Search for the cell housing the specified text and yield its [x, y] center coordinate. 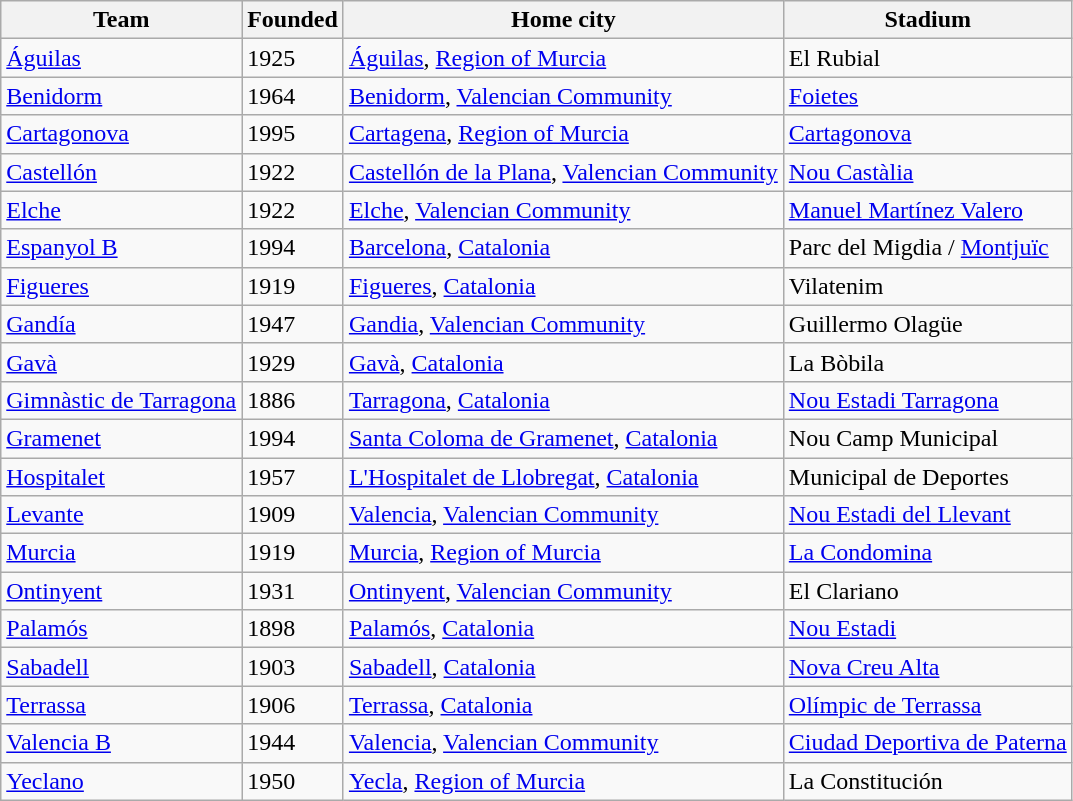
Yecla, Region of Murcia [563, 781]
Nou Estadi del Llevant [928, 515]
Benidorm, Valencian Community [563, 96]
1957 [293, 477]
Águilas, Region of Murcia [563, 58]
Guillermo Olagüe [928, 324]
La Constitución [928, 781]
Tarragona, Catalonia [563, 400]
El Clariano [928, 591]
Elche [122, 210]
1898 [293, 629]
Valencia B [122, 743]
Olímpic de Terrassa [928, 705]
Levante [122, 515]
Espanyol B [122, 248]
Terrassa, Catalonia [563, 705]
Castellón de la Plana, Valencian Community [563, 172]
Castellón [122, 172]
Foietes [928, 96]
1906 [293, 705]
1929 [293, 362]
Barcelona, Catalonia [563, 248]
Palamós, Catalonia [563, 629]
Cartagena, Region of Murcia [563, 134]
Gavà, Catalonia [563, 362]
Stadium [928, 20]
Hospitalet [122, 477]
La Condomina [928, 553]
1886 [293, 400]
Sabadell, Catalonia [563, 667]
1931 [293, 591]
Gramenet [122, 438]
1950 [293, 781]
L'Hospitalet de Llobregat, Catalonia [563, 477]
Vilatenim [928, 286]
Figueres [122, 286]
1964 [293, 96]
Gimnàstic de Tarragona [122, 400]
Municipal de Deportes [928, 477]
Águilas [122, 58]
Founded [293, 20]
Nou Estadi [928, 629]
1947 [293, 324]
Terrassa [122, 705]
Gandia, Valencian Community [563, 324]
El Rubial [928, 58]
Ontinyent [122, 591]
Santa Coloma de Gramenet, Catalonia [563, 438]
Team [122, 20]
Nou Castàlia [928, 172]
La Bòbila [928, 362]
Murcia, Region of Murcia [563, 553]
Nou Estadi Tarragona [928, 400]
Sabadell [122, 667]
Home city [563, 20]
Benidorm [122, 96]
Figueres, Catalonia [563, 286]
Elche, Valencian Community [563, 210]
1909 [293, 515]
1903 [293, 667]
Ciudad Deportiva de Paterna [928, 743]
Gavà [122, 362]
Ontinyent, Valencian Community [563, 591]
1925 [293, 58]
Gandía [122, 324]
Nou Camp Municipal [928, 438]
1995 [293, 134]
Nova Creu Alta [928, 667]
Parc del Migdia / Montjuïc [928, 248]
Murcia [122, 553]
Manuel Martínez Valero [928, 210]
1944 [293, 743]
Yeclano [122, 781]
Palamós [122, 629]
